Scan for the cell matching the given text and deliver its (X, Y) coordinate at center. 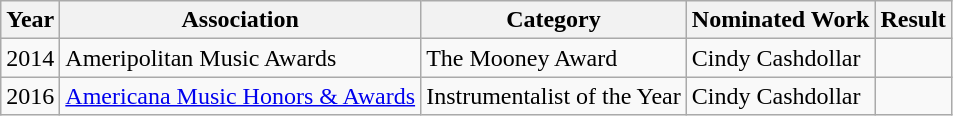
2016 (30, 96)
Category (554, 20)
The Mooney Award (554, 58)
Americana Music Honors & Awards (240, 96)
Year (30, 20)
2014 (30, 58)
Nominated Work (780, 20)
Ameripolitan Music Awards (240, 58)
Instrumentalist of the Year (554, 96)
Association (240, 20)
Result (913, 20)
